For the text-containing cell, return its midpoint in (X, Y) coordinate format. 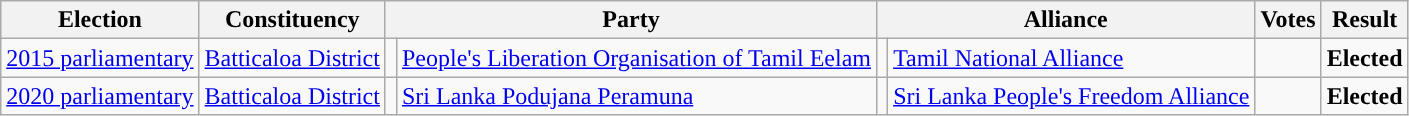
Result (1364, 20)
Sri Lanka People's Freedom Alliance (1072, 96)
Constituency (292, 20)
2020 parliamentary (100, 96)
Sri Lanka Podujana Peramuna (636, 96)
Tamil National Alliance (1072, 58)
Alliance (1066, 20)
People's Liberation Organisation of Tamil Eelam (636, 58)
Votes (1288, 20)
2015 parliamentary (100, 58)
Election (100, 20)
Party (630, 20)
